Return (x, y) of the center of cell containing provided text 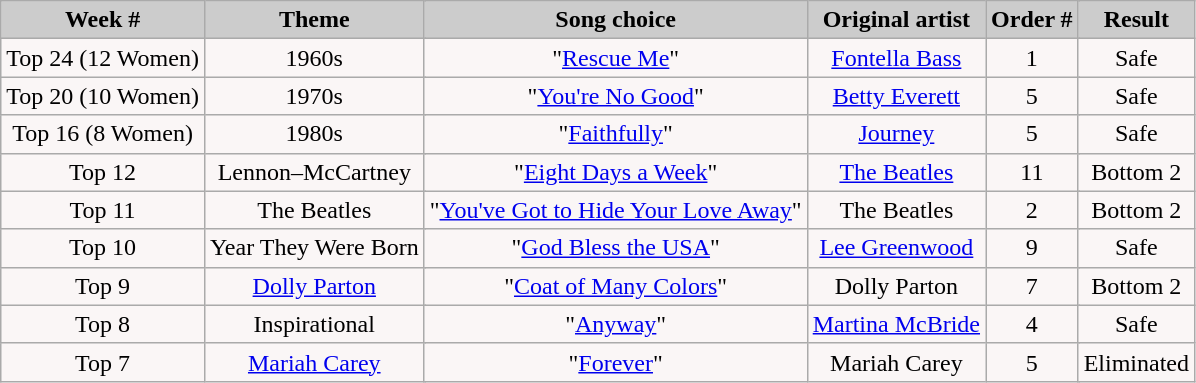
Order # (1032, 20)
Theme (314, 20)
Martina McBride (896, 324)
9 (1032, 248)
"Rescue Me" (616, 58)
Top 9 (103, 286)
Lennon–McCartney (314, 172)
Top 16 (8 Women) (103, 134)
Top 20 (10 Women) (103, 96)
Top 10 (103, 248)
Top 8 (103, 324)
Year They Were Born (314, 248)
1980s (314, 134)
Result (1136, 20)
Original artist (896, 20)
Top 7 (103, 362)
"You're No Good" (616, 96)
"You've Got to Hide Your Love Away" (616, 210)
2 (1032, 210)
"Eight Days a Week" (616, 172)
Betty Everett (896, 96)
Lee Greenwood (896, 248)
"Faithfully" (616, 134)
Song choice (616, 20)
1970s (314, 96)
11 (1032, 172)
"Anyway" (616, 324)
Week # (103, 20)
Inspirational (314, 324)
7 (1032, 286)
Fontella Bass (896, 58)
"God Bless the USA" (616, 248)
"Coat of Many Colors" (616, 286)
Journey (896, 134)
1 (1032, 58)
1960s (314, 58)
Top 24 (12 Women) (103, 58)
"Forever" (616, 362)
Eliminated (1136, 362)
4 (1032, 324)
Top 12 (103, 172)
Top 11 (103, 210)
